Scan for the cell matching the given text and deliver its [X, Y] coordinate at center. 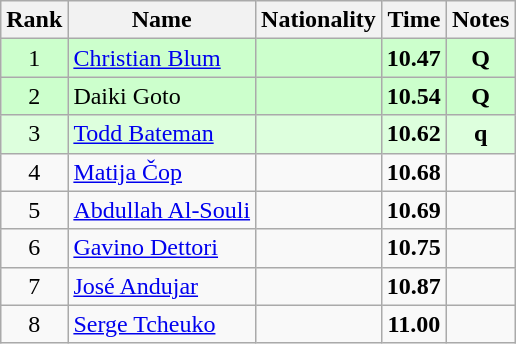
Todd Bateman [162, 134]
6 [34, 248]
Time [414, 20]
11.00 [414, 324]
10.54 [414, 96]
Gavino Dettori [162, 248]
Abdullah Al-Souli [162, 210]
3 [34, 134]
2 [34, 96]
5 [34, 210]
Notes [480, 20]
10.68 [414, 172]
4 [34, 172]
10.47 [414, 58]
Rank [34, 20]
Serge Tcheuko [162, 324]
10.87 [414, 286]
10.69 [414, 210]
Daiki Goto [162, 96]
José Andujar [162, 286]
8 [34, 324]
Name [162, 20]
7 [34, 286]
q [480, 134]
10.62 [414, 134]
1 [34, 58]
Matija Čop [162, 172]
Nationality [319, 20]
10.75 [414, 248]
Christian Blum [162, 58]
